Output the (x, y) coordinate of the center of the cell containing the given text.  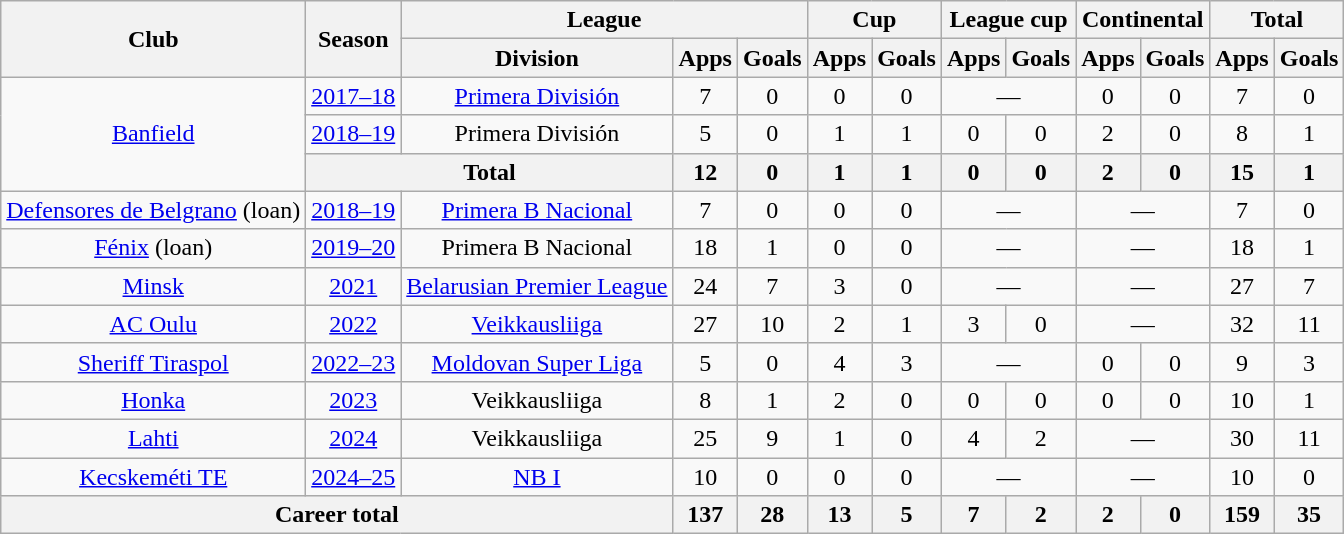
2023 (354, 400)
Career total (337, 515)
15 (1242, 172)
2024 (354, 438)
Banfield (154, 134)
2022–23 (354, 362)
35 (1309, 515)
Division (537, 58)
137 (705, 515)
Kecskeméti TE (154, 477)
2019–20 (354, 248)
Minsk (154, 286)
Defensores de Belgrano (loan) (154, 210)
Honka (154, 400)
League (604, 20)
Fénix (loan) (154, 248)
2024–25 (354, 477)
Continental (1143, 20)
Belarusian Premier League (537, 286)
2022 (354, 324)
24 (705, 286)
NB I (537, 477)
Lahti (154, 438)
Season (354, 39)
28 (772, 515)
Sheriff Tiraspol (154, 362)
159 (1242, 515)
Cup (874, 20)
Moldovan Super Liga (537, 362)
2017–18 (354, 96)
League cup (1008, 20)
12 (705, 172)
30 (1242, 438)
2021 (354, 286)
Club (154, 39)
25 (705, 438)
AC Oulu (154, 324)
13 (839, 515)
32 (1242, 324)
